Return the (X, Y) coordinate for the center point of the cell that contains the specified text.  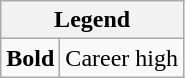
Bold (30, 58)
Legend (92, 20)
Career high (122, 58)
